Provide the [x, y] coordinate of the cell's center where the given text is located.  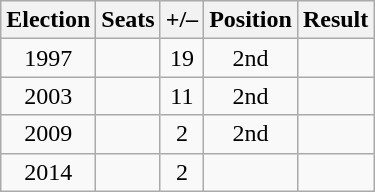
11 [182, 96]
+/– [182, 20]
2003 [48, 96]
Result [335, 20]
2014 [48, 172]
19 [182, 58]
Position [251, 20]
Election [48, 20]
2009 [48, 134]
Seats [128, 20]
1997 [48, 58]
